Pinpoint the cell where the given text exists, returning its (x, y) midpoint coordinate. 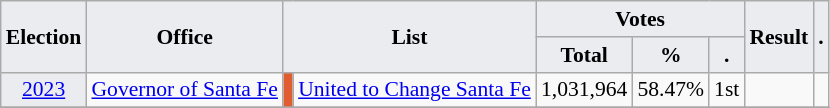
Total (584, 55)
58.47% (670, 90)
List (410, 36)
Votes (640, 19)
Governor of Santa Fe (184, 90)
1st (726, 90)
Election (44, 36)
Office (184, 36)
2023 (44, 90)
1,031,964 (584, 90)
United to Change Santa Fe (414, 90)
Result (778, 36)
% (670, 55)
